Output the (X, Y) coordinate of the center of the cell containing the given text.  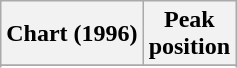
Peakposition (189, 34)
Chart (1996) (72, 34)
